Return [X, Y] of the center of cell containing provided text 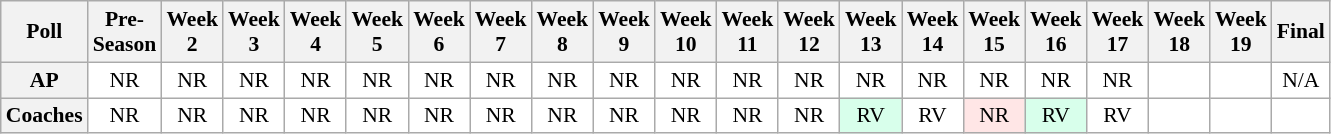
Week12 [809, 32]
Week16 [1056, 32]
Week17 [1118, 32]
Week2 [192, 32]
AP [44, 80]
Week11 [748, 32]
Pre-Season [125, 32]
Week7 [501, 32]
Week9 [624, 32]
Coaches [44, 116]
Week13 [871, 32]
Week14 [933, 32]
Week19 [1241, 32]
Week15 [994, 32]
Week6 [439, 32]
Week10 [686, 32]
N/A [1301, 80]
Week8 [562, 32]
Poll [44, 32]
Week4 [316, 32]
Week18 [1179, 32]
Final [1301, 32]
Week5 [377, 32]
Week3 [254, 32]
